Output the [X, Y] coordinate of the center of the cell containing the given text.  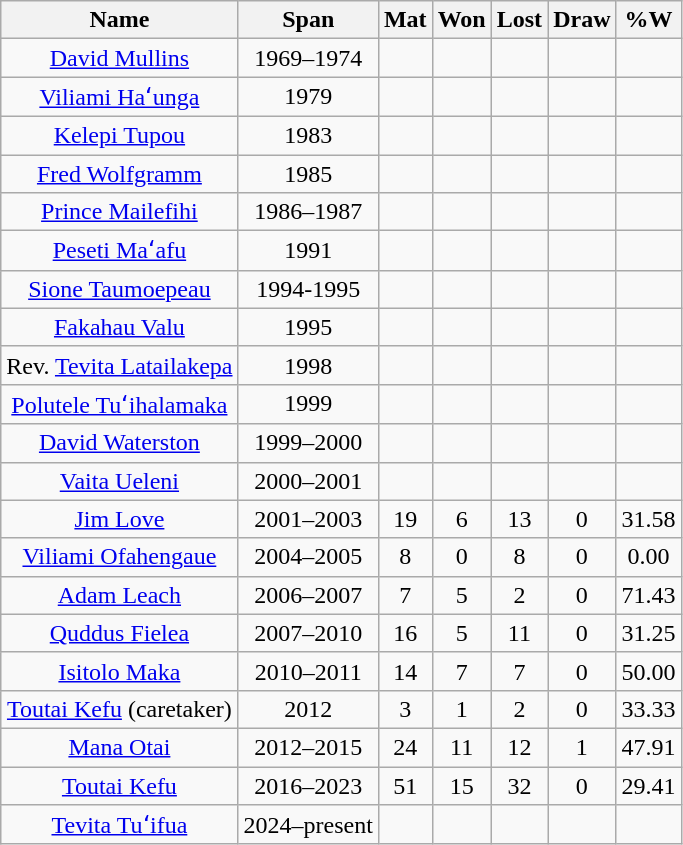
13 [519, 519]
Adam Leach [120, 595]
47.91 [648, 747]
Toutai Kefu [120, 785]
31.25 [648, 633]
Span [308, 20]
Kelepi Tupou [120, 135]
1999 [308, 404]
29.41 [648, 785]
1998 [308, 365]
51 [405, 785]
Name [120, 20]
14 [405, 671]
50.00 [648, 671]
Jim Love [120, 519]
1986–1987 [308, 212]
Mana Otai [120, 747]
Viliami Ofahengaue [120, 557]
15 [462, 785]
2016–2023 [308, 785]
1969–1974 [308, 58]
Quddus Fielea [120, 633]
1979 [308, 97]
6 [462, 519]
David Waterston [120, 443]
Polutele Tuʻihalamaka [120, 404]
Prince Mailefihi [120, 212]
2007–2010 [308, 633]
1995 [308, 327]
2006–2007 [308, 595]
Fred Wolfgramm [120, 173]
Mat [405, 20]
Viliami Haʻunga [120, 97]
2012–2015 [308, 747]
33.33 [648, 709]
12 [519, 747]
1999–2000 [308, 443]
Lost [519, 20]
2004–2005 [308, 557]
Vaita Ueleni [120, 481]
Draw [582, 20]
Tevita Tuʻifua [120, 825]
Isitolo Maka [120, 671]
19 [405, 519]
2010–2011 [308, 671]
1983 [308, 135]
2012 [308, 709]
1985 [308, 173]
Fakahau Valu [120, 327]
24 [405, 747]
Sione Taumoepeau [120, 289]
2024–present [308, 825]
3 [405, 709]
%W [648, 20]
Rev. Tevita Latailakepa [120, 365]
Toutai Kefu (caretaker) [120, 709]
71.43 [648, 595]
0.00 [648, 557]
Peseti Maʻafu [120, 251]
Won [462, 20]
16 [405, 633]
2001–2003 [308, 519]
David Mullins [120, 58]
31.58 [648, 519]
1994-1995 [308, 289]
1991 [308, 251]
2000–2001 [308, 481]
32 [519, 785]
